Return (x, y) of the center of cell containing provided text 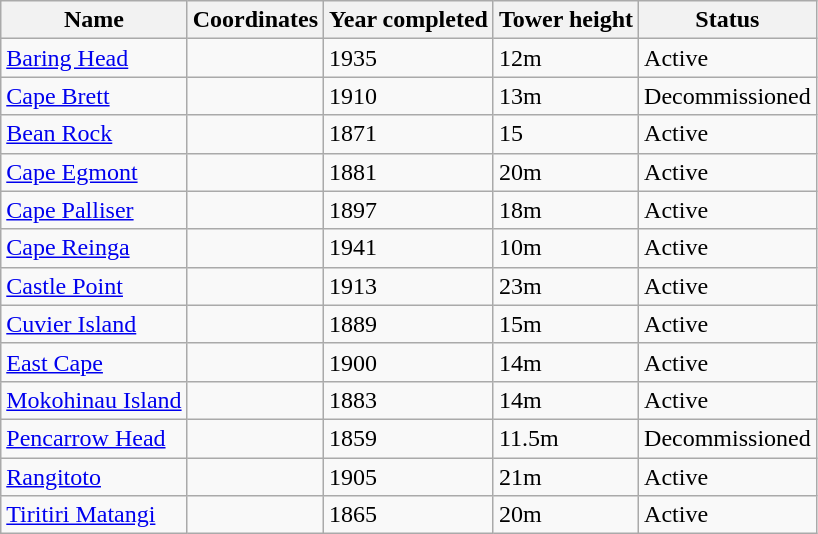
Coordinates (255, 20)
1897 (409, 210)
1865 (409, 515)
Status (728, 20)
Castle Point (94, 286)
1889 (409, 324)
1859 (409, 438)
1871 (409, 134)
Baring Head (94, 58)
12m (566, 58)
Cape Reinga (94, 248)
Tower height (566, 20)
23m (566, 286)
Mokohinau Island (94, 400)
Cape Brett (94, 96)
Name (94, 20)
18m (566, 210)
Year completed (409, 20)
21m (566, 477)
15 (566, 134)
1941 (409, 248)
Bean Rock (94, 134)
1905 (409, 477)
Rangitoto (94, 477)
Tiritiri Matangi (94, 515)
1881 (409, 172)
15m (566, 324)
1910 (409, 96)
Cape Palliser (94, 210)
Cuvier Island (94, 324)
East Cape (94, 362)
Cape Egmont (94, 172)
1913 (409, 286)
1883 (409, 400)
1900 (409, 362)
1935 (409, 58)
11.5m (566, 438)
13m (566, 96)
10m (566, 248)
Pencarrow Head (94, 438)
